Determine the [x, y] coordinate at the center of the cell enclosing the given text.  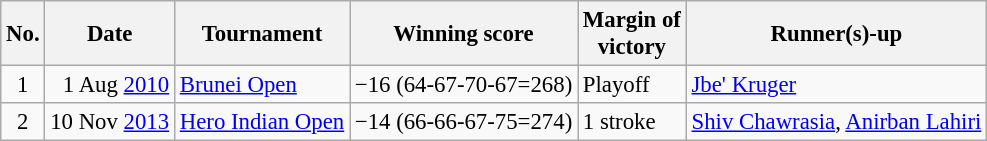
−14 (66-66-67-75=274) [464, 122]
−16 (64-67-70-67=268) [464, 85]
Margin ofvictory [632, 34]
2 [23, 122]
Winning score [464, 34]
Jbe' Kruger [836, 85]
Shiv Chawrasia, Anirban Lahiri [836, 122]
Hero Indian Open [262, 122]
Brunei Open [262, 85]
Playoff [632, 85]
Tournament [262, 34]
1 stroke [632, 122]
Runner(s)-up [836, 34]
1 [23, 85]
10 Nov 2013 [110, 122]
No. [23, 34]
1 Aug 2010 [110, 85]
Date [110, 34]
